Identify which cell holds the provided text, then report its (x, y) central coordinate. 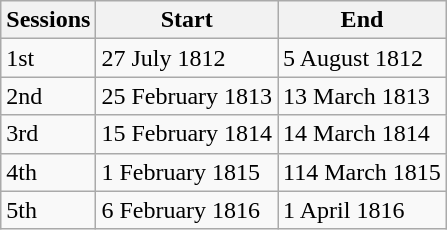
14 March 1814 (362, 134)
13 March 1813 (362, 96)
1 February 1815 (187, 172)
2nd (48, 96)
5th (48, 210)
4th (48, 172)
Start (187, 20)
5 August 1812 (362, 58)
End (362, 20)
1st (48, 58)
25 February 1813 (187, 96)
15 February 1814 (187, 134)
27 July 1812 (187, 58)
114 March 1815 (362, 172)
6 February 1816 (187, 210)
3rd (48, 134)
Sessions (48, 20)
1 April 1816 (362, 210)
